Search for the cell housing the specified text and yield its [X, Y] center coordinate. 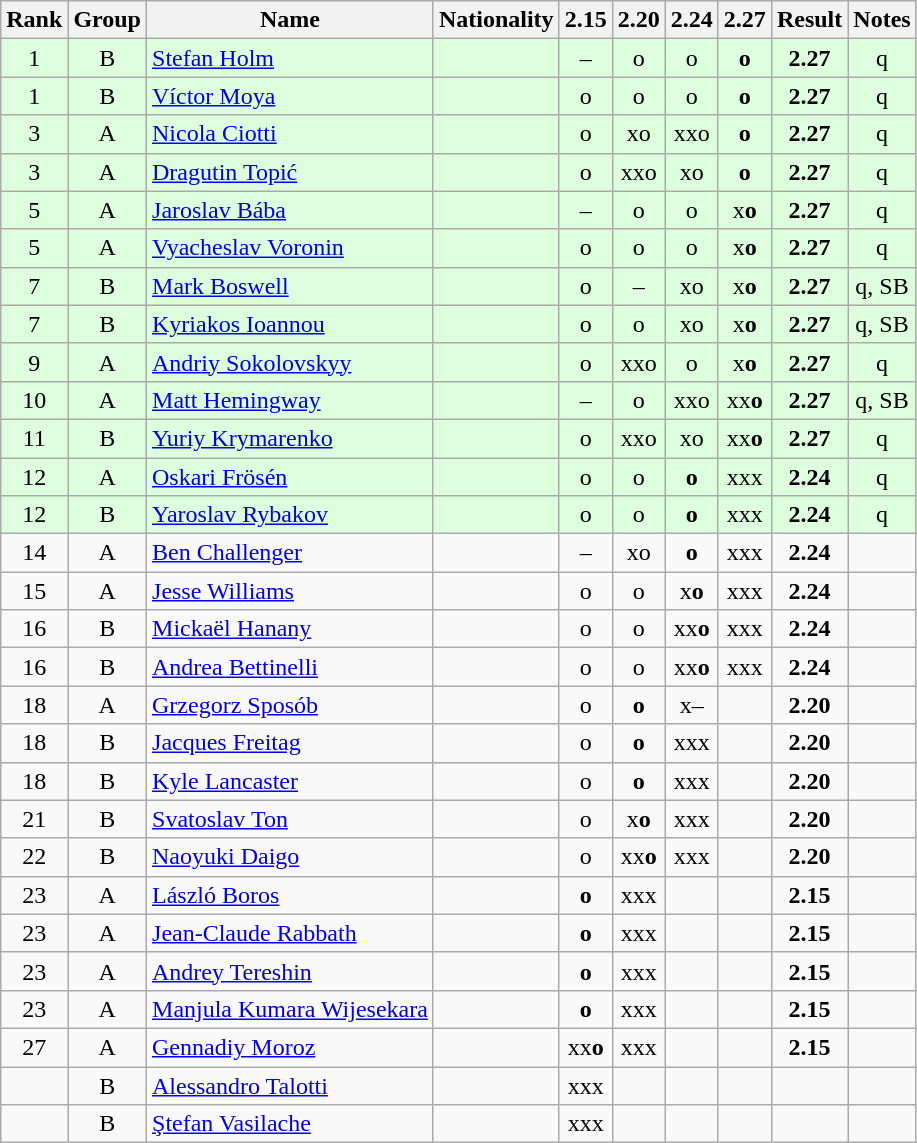
Mark Boswell [290, 286]
Grzegorz Sposób [290, 705]
15 [34, 591]
Mickaël Hanany [290, 629]
Svatoslav Ton [290, 819]
Result [809, 20]
Alessandro Talotti [290, 1085]
Dragutin Topić [290, 172]
Ştefan Vasilache [290, 1124]
22 [34, 857]
Nicola Ciotti [290, 134]
Andrea Bettinelli [290, 667]
9 [34, 362]
Ben Challenger [290, 553]
Name [290, 20]
14 [34, 553]
Manjula Kumara Wijesekara [290, 1009]
21 [34, 819]
10 [34, 400]
Group [108, 20]
Matt Hemingway [290, 400]
Jesse Williams [290, 591]
x– [692, 705]
Kyle Lancaster [290, 781]
Andrey Tereshin [290, 971]
Notes [882, 20]
Oskari Frösén [290, 477]
Jaroslav Bába [290, 210]
Yuriy Krymarenko [290, 438]
27 [34, 1047]
Nationality [496, 20]
Gennadiy Moroz [290, 1047]
Kyriakos Ioannou [290, 324]
Naoyuki Daigo [290, 857]
Jacques Freitag [290, 743]
László Boros [290, 895]
Víctor Moya [290, 96]
11 [34, 438]
Andriy Sokolovskyy [290, 362]
Rank [34, 20]
Jean-Claude Rabbath [290, 933]
Stefan Holm [290, 58]
Yaroslav Rybakov [290, 515]
Vyacheslav Voronin [290, 248]
